For the text-containing cell, return its midpoint in [x, y] coordinate format. 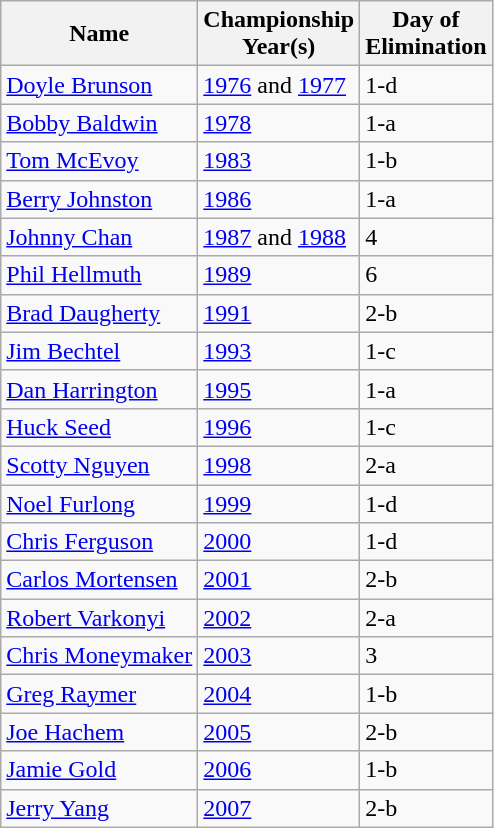
2007 [279, 808]
Robert Varkonyi [100, 618]
1987 and 1988 [279, 237]
1989 [279, 275]
Phil Hellmuth [100, 275]
2001 [279, 580]
ChampionshipYear(s) [279, 34]
2000 [279, 542]
Dan Harrington [100, 389]
1986 [279, 199]
Scotty Nguyen [100, 465]
6 [426, 275]
Chris Moneymaker [100, 656]
1998 [279, 465]
Day ofElimination [426, 34]
Bobby Baldwin [100, 123]
1999 [279, 503]
2005 [279, 732]
Joe Hachem [100, 732]
4 [426, 237]
Greg Raymer [100, 694]
1996 [279, 427]
Jim Bechtel [100, 351]
2002 [279, 618]
Noel Furlong [100, 503]
2006 [279, 770]
Berry Johnston [100, 199]
1993 [279, 351]
Name [100, 34]
2004 [279, 694]
1983 [279, 161]
2003 [279, 656]
Brad Daugherty [100, 313]
Johnny Chan [100, 237]
Chris Ferguson [100, 542]
3 [426, 656]
Carlos Mortensen [100, 580]
1991 [279, 313]
Jerry Yang [100, 808]
Doyle Brunson [100, 85]
Huck Seed [100, 427]
1976 and 1977 [279, 85]
1995 [279, 389]
Tom McEvoy [100, 161]
1978 [279, 123]
Jamie Gold [100, 770]
